Scan for the cell matching the given text and deliver its (X, Y) coordinate at center. 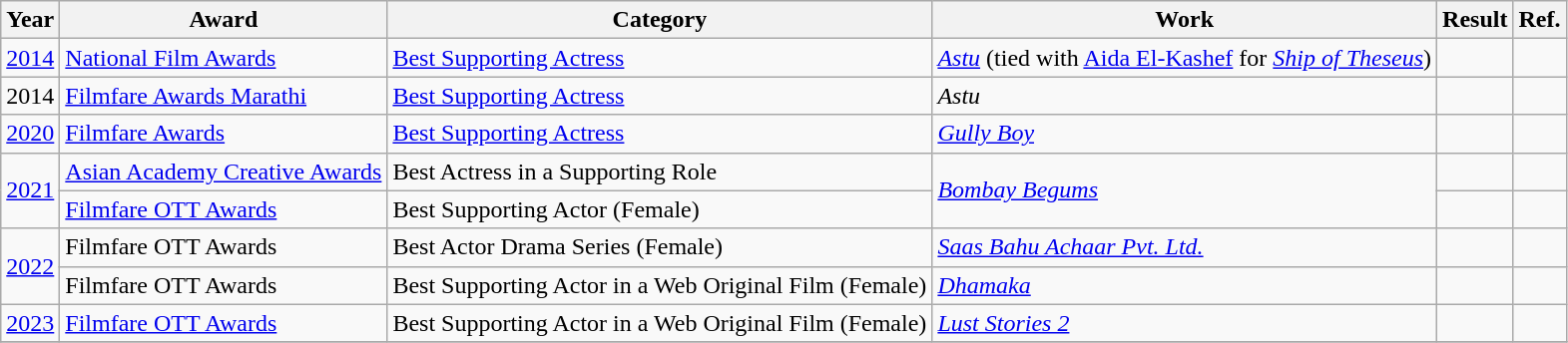
National Film Awards (224, 58)
Filmfare Awards (224, 134)
2022 (30, 266)
Category (660, 20)
Result (1475, 20)
Lust Stories 2 (1185, 323)
Filmfare Awards Marathi (224, 96)
Dhamaka (1185, 285)
Astu (1185, 96)
Astu (tied with Aida El-Kashef for Ship of Theseus) (1185, 58)
Asian Academy Creative Awards (224, 171)
2023 (30, 323)
Work (1185, 20)
2021 (30, 190)
2020 (30, 134)
Best Actress in a Supporting Role (660, 171)
Best Supporting Actor (Female) (660, 209)
Saas Bahu Achaar Pvt. Ltd. (1185, 247)
Bombay Begums (1185, 190)
Gully Boy (1185, 134)
Ref. (1539, 20)
Best Actor Drama Series (Female) (660, 247)
Year (30, 20)
Award (224, 20)
